For the text-containing cell, return its midpoint in (X, Y) coordinate format. 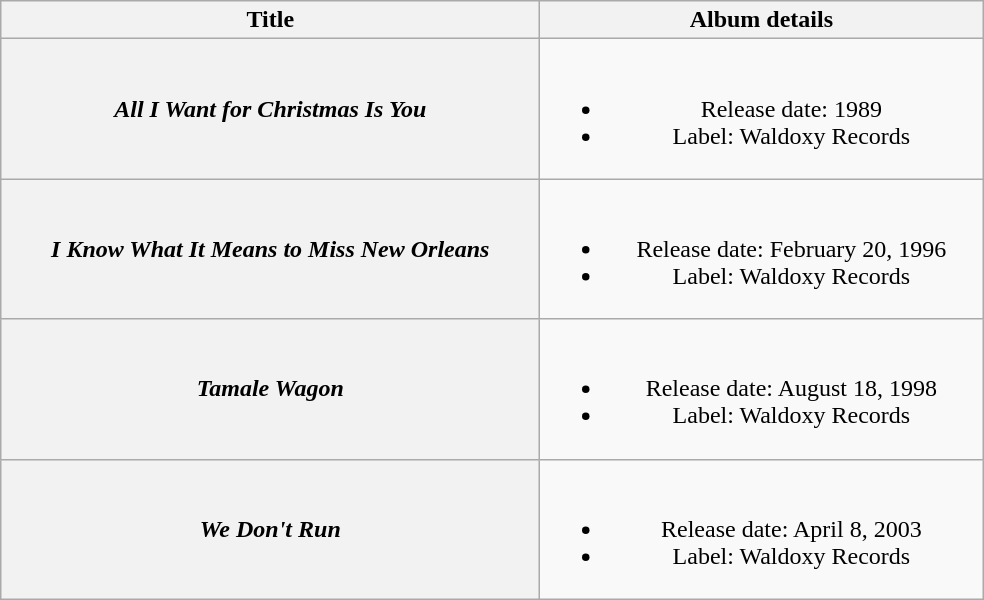
Release date: February 20, 1996Label: Waldoxy Records (762, 249)
I Know What It Means to Miss New Orleans (270, 249)
Tamale Wagon (270, 389)
Release date: April 8, 2003Label: Waldoxy Records (762, 529)
All I Want for Christmas Is You (270, 109)
Title (270, 20)
Album details (762, 20)
Release date: 1989Label: Waldoxy Records (762, 109)
Release date: August 18, 1998Label: Waldoxy Records (762, 389)
We Don't Run (270, 529)
